Capture the cell that displays the provided text and extract its (x, y) central coordinate. 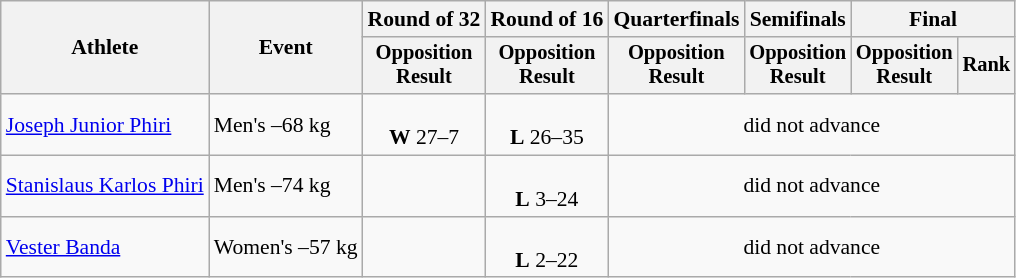
Quarterfinals (676, 19)
W 27–7 (424, 124)
Rank (987, 66)
L 2–22 (546, 248)
Stanislaus Karlos Phiri (105, 186)
L 3–24 (546, 186)
Vester Banda (105, 248)
Semifinals (798, 19)
Men's –68 kg (286, 124)
L 26–35 (546, 124)
Final (933, 19)
Joseph Junior Phiri (105, 124)
Round of 32 (424, 19)
Round of 16 (546, 19)
Men's –74 kg (286, 186)
Event (286, 48)
Women's –57 kg (286, 248)
Athlete (105, 48)
